From the cell containing the given text, extract its center point as [X, Y] coordinate. 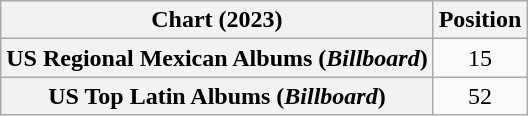
52 [480, 96]
US Top Latin Albums (Billboard) [217, 96]
US Regional Mexican Albums (Billboard) [217, 58]
Position [480, 20]
15 [480, 58]
Chart (2023) [217, 20]
